Return (X, Y) of the center of cell containing provided text 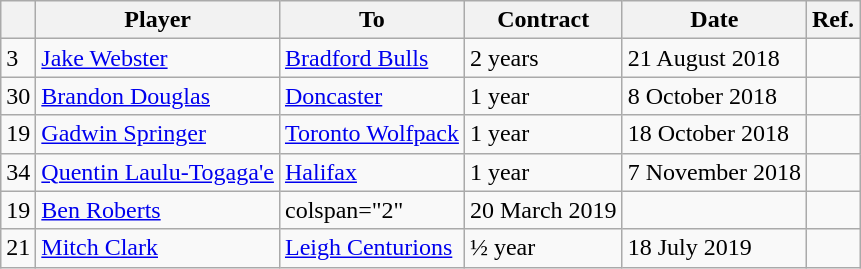
Date (714, 20)
7 November 2018 (714, 172)
18 October 2018 (714, 134)
21 (18, 248)
Mitch Clark (158, 248)
21 August 2018 (714, 58)
Bradford Bulls (372, 58)
colspan="2" (372, 210)
Quentin Laulu-Togaga'e (158, 172)
20 March 2019 (543, 210)
Toronto Wolfpack (372, 134)
8 October 2018 (714, 96)
Gadwin Springer (158, 134)
30 (18, 96)
Ben Roberts (158, 210)
Halifax (372, 172)
Contract (543, 20)
Doncaster (372, 96)
2 years (543, 58)
34 (18, 172)
Ref. (832, 20)
3 (18, 58)
Jake Webster (158, 58)
18 July 2019 (714, 248)
Leigh Centurions (372, 248)
½ year (543, 248)
To (372, 20)
Brandon Douglas (158, 96)
Player (158, 20)
